Extract the (X, Y) coordinate from the center of the cell holding the provided text.  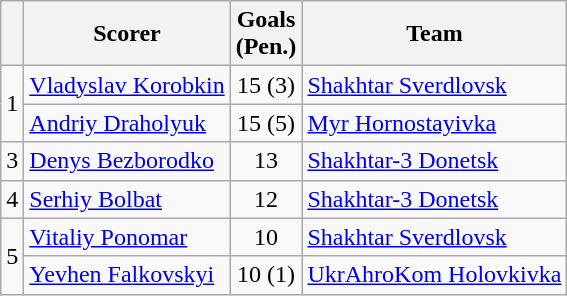
10 (1) (266, 275)
5 (12, 256)
13 (266, 161)
1 (12, 104)
Denys Bezborodko (127, 161)
3 (12, 161)
Team (434, 34)
Vitaliy Ponomar (127, 237)
12 (266, 199)
4 (12, 199)
Andriy Draholyuk (127, 123)
10 (266, 237)
UkrAhroKom Holovkivka (434, 275)
Scorer (127, 34)
Yevhen Falkovskyi (127, 275)
15 (3) (266, 85)
15 (5) (266, 123)
Vladyslav Korobkin (127, 85)
Goals(Pen.) (266, 34)
Myr Hornostayivka (434, 123)
Serhiy Bolbat (127, 199)
